For the text-containing cell, return its midpoint in (X, Y) coordinate format. 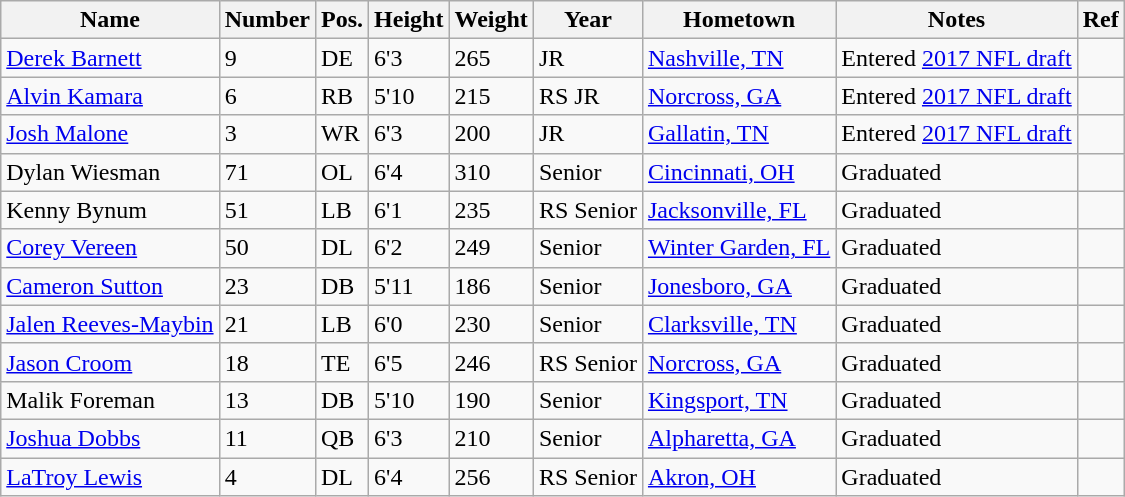
6 (267, 96)
DE (342, 58)
215 (491, 96)
235 (491, 210)
Ref (1100, 20)
Kenny Bynum (110, 210)
Nashville, TN (738, 58)
6'2 (409, 248)
RS JR (588, 96)
WR (342, 134)
Height (409, 20)
190 (491, 400)
Gallatin, TN (738, 134)
Josh Malone (110, 134)
Cameron Sutton (110, 286)
RB (342, 96)
Weight (491, 20)
51 (267, 210)
5'11 (409, 286)
Winter Garden, FL (738, 248)
18 (267, 362)
Number (267, 20)
265 (491, 58)
Jacksonville, FL (738, 210)
QB (342, 438)
186 (491, 286)
71 (267, 172)
Jalen Reeves-Maybin (110, 324)
6'5 (409, 362)
3 (267, 134)
6'1 (409, 210)
Name (110, 20)
210 (491, 438)
OL (342, 172)
Cincinnati, OH (738, 172)
Notes (956, 20)
256 (491, 477)
Clarksville, TN (738, 324)
LaTroy Lewis (110, 477)
Joshua Dobbs (110, 438)
13 (267, 400)
Hometown (738, 20)
23 (267, 286)
Year (588, 20)
Malik Foreman (110, 400)
200 (491, 134)
Corey Vereen (110, 248)
Dylan Wiesman (110, 172)
4 (267, 477)
9 (267, 58)
Alpharetta, GA (738, 438)
Pos. (342, 20)
6'0 (409, 324)
21 (267, 324)
11 (267, 438)
249 (491, 248)
310 (491, 172)
230 (491, 324)
TE (342, 362)
Jonesboro, GA (738, 286)
Alvin Kamara (110, 96)
50 (267, 248)
Kingsport, TN (738, 400)
Derek Barnett (110, 58)
Jason Croom (110, 362)
Akron, OH (738, 477)
246 (491, 362)
